Find where the given text appears and provide that cell's center as (X, Y) coordinate. 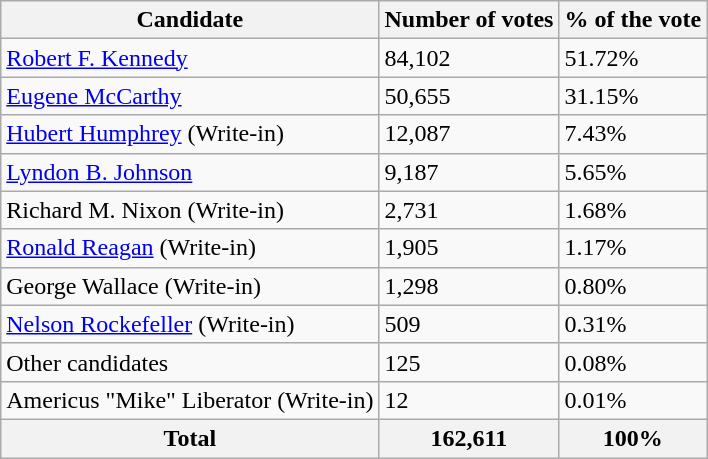
1.17% (633, 248)
Americus "Mike" Liberator (Write-in) (190, 400)
0.80% (633, 286)
Ronald Reagan (Write-in) (190, 248)
7.43% (633, 134)
Lyndon B. Johnson (190, 172)
Richard M. Nixon (Write-in) (190, 210)
1,298 (469, 286)
Total (190, 438)
George Wallace (Write-in) (190, 286)
Other candidates (190, 362)
Hubert Humphrey (Write-in) (190, 134)
162,611 (469, 438)
1,905 (469, 248)
1.68% (633, 210)
0.08% (633, 362)
125 (469, 362)
31.15% (633, 96)
100% (633, 438)
12,087 (469, 134)
Robert F. Kennedy (190, 58)
Eugene McCarthy (190, 96)
Number of votes (469, 20)
5.65% (633, 172)
2,731 (469, 210)
50,655 (469, 96)
% of the vote (633, 20)
509 (469, 324)
Candidate (190, 20)
0.31% (633, 324)
Nelson Rockefeller (Write-in) (190, 324)
12 (469, 400)
84,102 (469, 58)
9,187 (469, 172)
0.01% (633, 400)
51.72% (633, 58)
